Provide the (x, y) coordinate of the cell's center where the given text is located.  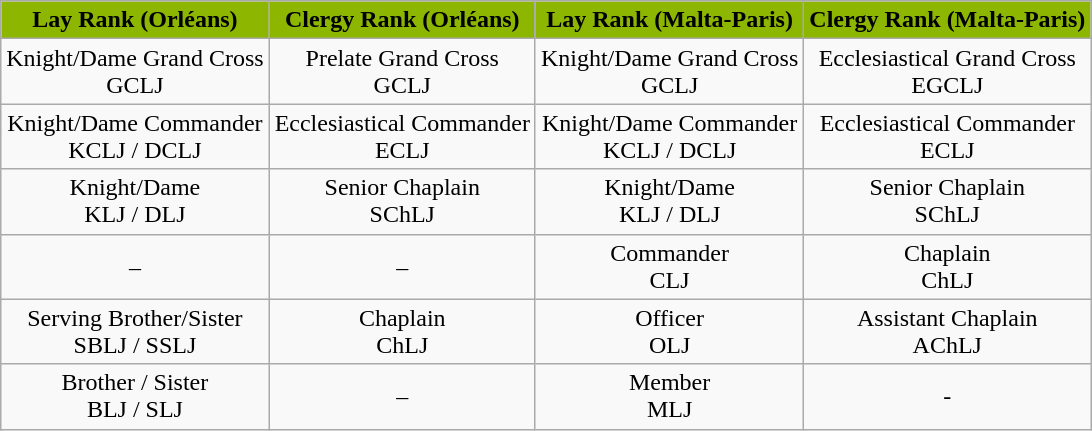
Lay Rank (Orléans) (135, 20)
Assistant ChaplainAChLJ (948, 332)
Prelate Grand CrossGCLJ (402, 72)
Brother / SisterBLJ / SLJ (135, 396)
Lay Rank (Malta-Paris) (669, 20)
CommanderCLJ (669, 266)
Ecclesiastical Grand CrossEGCLJ (948, 72)
Clergy Rank (Malta-Paris) (948, 20)
Clergy Rank (Orléans) (402, 20)
- (948, 396)
Serving Brother/SisterSBLJ / SSLJ (135, 332)
MemberMLJ (669, 396)
OfficerOLJ (669, 332)
